Provide the [X, Y] coordinate of the cell's center where the given text is located.  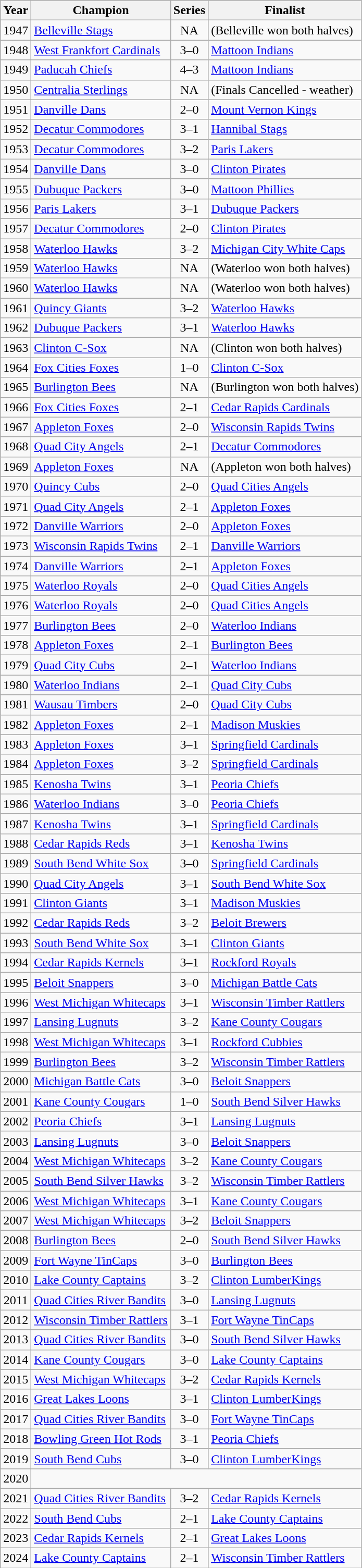
Finalist [285, 10]
2001 [16, 1101]
1982 [16, 725]
1975 [16, 586]
2010 [16, 1280]
2008 [16, 1241]
2005 [16, 1181]
1995 [16, 983]
1993 [16, 943]
2003 [16, 1141]
2009 [16, 1260]
1983 [16, 744]
1956 [16, 209]
Quincy Giants [101, 308]
1958 [16, 249]
2024 [16, 1558]
Year [16, 10]
2018 [16, 1439]
1962 [16, 328]
1972 [16, 526]
1991 [16, 903]
1973 [16, 546]
1966 [16, 407]
Belleville Stags [101, 30]
Bowling Green Hot Rods [101, 1439]
4–3 [189, 70]
1984 [16, 764]
1951 [16, 109]
1967 [16, 427]
2012 [16, 1320]
Centralia Sterlings [101, 90]
(Finals Cancelled - weather) [285, 90]
1996 [16, 1002]
2022 [16, 1518]
1948 [16, 50]
1976 [16, 606]
1969 [16, 467]
1987 [16, 824]
2019 [16, 1459]
2021 [16, 1498]
2016 [16, 1399]
Hannibal Stags [285, 129]
Wausau Timbers [101, 705]
(Appleton won both halves) [285, 467]
1968 [16, 447]
1963 [16, 348]
Rockford Royals [285, 963]
(Belleville won both halves) [285, 30]
Beloit Brewers [285, 923]
2020 [16, 1478]
2011 [16, 1300]
2007 [16, 1221]
(Burlington won both halves) [285, 387]
West Frankfort Cardinals [101, 50]
1978 [16, 645]
1957 [16, 228]
1954 [16, 169]
1970 [16, 486]
1977 [16, 626]
Mattoon Phillies [285, 189]
Cedar Rapids Cardinals [285, 407]
1981 [16, 705]
1994 [16, 963]
1964 [16, 367]
1949 [16, 70]
1960 [16, 288]
1955 [16, 189]
Quincy Cubs [101, 486]
Rockford Cubbies [285, 1042]
1974 [16, 566]
2015 [16, 1379]
Paducah Chiefs [101, 70]
1971 [16, 506]
1947 [16, 30]
2023 [16, 1538]
1985 [16, 784]
1980 [16, 685]
1989 [16, 863]
2000 [16, 1082]
Series [189, 10]
2004 [16, 1161]
2013 [16, 1340]
2006 [16, 1200]
1990 [16, 884]
1988 [16, 843]
1959 [16, 268]
1997 [16, 1022]
Mount Vernon Kings [285, 109]
2014 [16, 1359]
1992 [16, 923]
1952 [16, 129]
1998 [16, 1042]
1979 [16, 665]
1965 [16, 387]
2017 [16, 1419]
2002 [16, 1121]
1950 [16, 90]
Champion [101, 10]
1953 [16, 149]
1999 [16, 1062]
Michigan City White Caps [285, 249]
1986 [16, 804]
(Clinton won both halves) [285, 348]
1961 [16, 308]
